Scan for the cell matching the given text and deliver its [X, Y] coordinate at center. 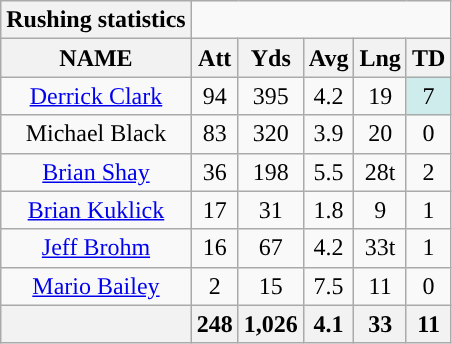
TD [428, 58]
7.5 [328, 286]
NAME [96, 58]
5.5 [328, 172]
Lng [380, 58]
19 [380, 96]
15 [270, 286]
198 [270, 172]
94 [214, 96]
Mario Bailey [96, 286]
Rushing statistics [96, 20]
28t [380, 172]
9 [380, 210]
33 [380, 324]
20 [380, 134]
36 [214, 172]
Yds [270, 58]
248 [214, 324]
7 [428, 96]
Avg [328, 58]
Brian Kuklick [96, 210]
4.1 [328, 324]
1,026 [270, 324]
31 [270, 210]
Michael Black [96, 134]
3.9 [328, 134]
320 [270, 134]
16 [214, 248]
Brian Shay [96, 172]
33t [380, 248]
17 [214, 210]
Att [214, 58]
Derrick Clark [96, 96]
67 [270, 248]
395 [270, 96]
1.8 [328, 210]
83 [214, 134]
Jeff Brohm [96, 248]
